Determine the (x, y) coordinate at the center of the cell enclosing the given text.  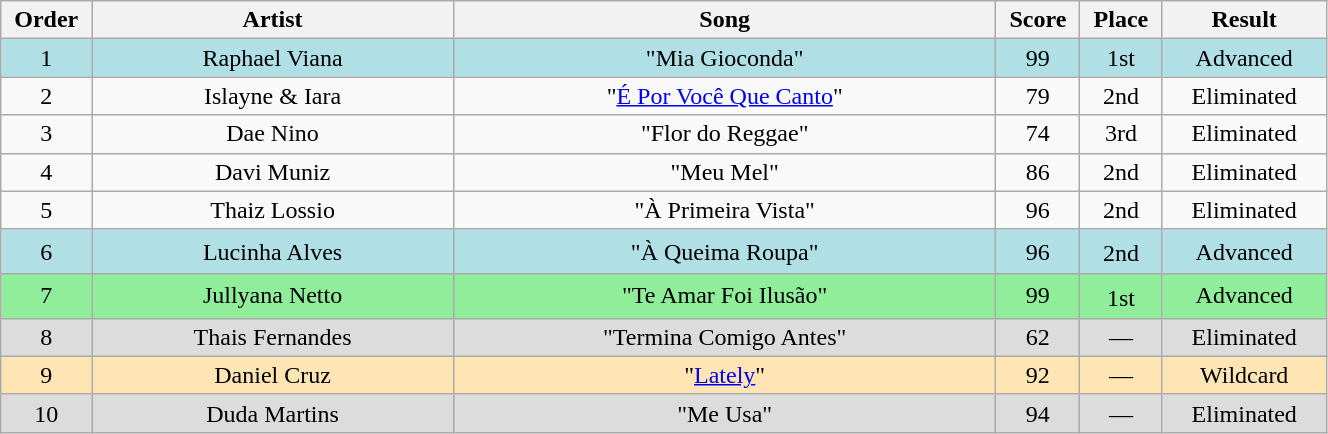
6 (46, 252)
74 (1038, 134)
7 (46, 296)
"Flor do Reggae" (724, 134)
Lucinha Alves (273, 252)
Score (1038, 20)
Daniel Cruz (273, 375)
"Mia Gioconda" (724, 58)
"Termina Comigo Antes" (724, 337)
3 (46, 134)
2 (46, 96)
Thaiz Lossio (273, 210)
10 (46, 413)
Thais Fernandes (273, 337)
62 (1038, 337)
Dae Nino (273, 134)
Islayne & Iara (273, 96)
79 (1038, 96)
Place (1121, 20)
Artist (273, 20)
"Me Usa" (724, 413)
92 (1038, 375)
4 (46, 172)
86 (1038, 172)
Raphael Viana (273, 58)
9 (46, 375)
94 (1038, 413)
3rd (1121, 134)
"À Primeira Vista" (724, 210)
5 (46, 210)
Result (1244, 20)
1 (46, 58)
Duda Martins (273, 413)
8 (46, 337)
Jullyana Netto (273, 296)
Davi Muniz (273, 172)
"É Por Você Que Canto" (724, 96)
Song (724, 20)
"Lately" (724, 375)
"À Queima Roupa" (724, 252)
Order (46, 20)
Wildcard (1244, 375)
"Meu Mel" (724, 172)
"Te Amar Foi Ilusão" (724, 296)
